Scan for the cell matching the given text and deliver its (X, Y) coordinate at center. 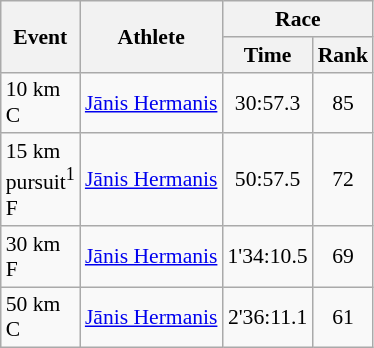
72 (344, 180)
Race (298, 19)
Rank (344, 55)
1'34:10.5 (267, 256)
85 (344, 102)
61 (344, 318)
2'36:11.1 (267, 318)
50 km C (40, 318)
Athlete (152, 36)
30:57.3 (267, 102)
Event (40, 36)
50:57.5 (267, 180)
Time (267, 55)
30 km F (40, 256)
10 km C (40, 102)
69 (344, 256)
15 km pursuit1 F (40, 180)
